Find where the given text appears and provide that cell's center as (X, Y) coordinate. 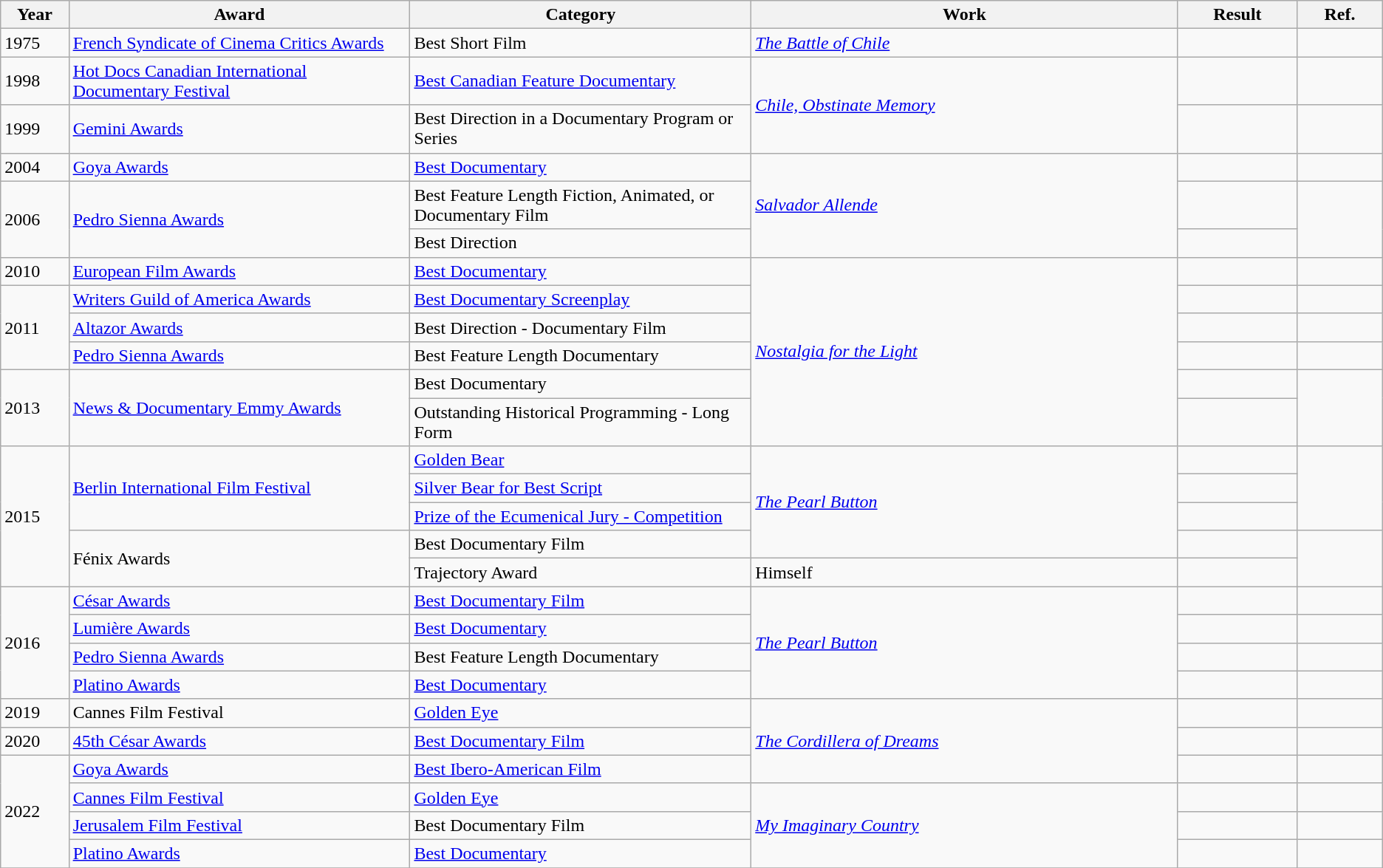
2013 (35, 408)
Prize of the Ecumenical Jury - Competition (581, 516)
2006 (35, 219)
Berlin International Film Festival (239, 488)
2010 (35, 271)
Chile, Obstinate Memory (965, 105)
European Film Awards (239, 271)
Silver Bear for Best Script (581, 488)
Nostalgia for the Light (965, 352)
Best Direction in a Documentary Program or Series (581, 129)
Gemini Awards (239, 129)
Work (965, 15)
Altazor Awards (239, 327)
2004 (35, 167)
News & Documentary Emmy Awards (239, 408)
45th César Awards (239, 741)
2019 (35, 713)
Best Canadian Feature Documentary (581, 81)
Ref. (1340, 15)
Trajectory Award (581, 573)
2020 (35, 741)
Best Documentary Screenplay (581, 299)
Best Ibero-American Film (581, 769)
Hot Docs Canadian International Documentary Festival (239, 81)
2011 (35, 327)
Award (239, 15)
Jerusalem Film Festival (239, 825)
Best Direction - Documentary Film (581, 327)
1975 (35, 43)
Year (35, 15)
Himself (965, 573)
2016 (35, 643)
Writers Guild of America Awards (239, 299)
Result (1237, 15)
The Battle of Chile (965, 43)
The Cordillera of Dreams (965, 741)
Outstanding Historical Programming - Long Form (581, 421)
Golden Bear (581, 460)
César Awards (239, 601)
Best Short Film (581, 43)
1998 (35, 81)
French Syndicate of Cinema Critics Awards (239, 43)
2022 (35, 811)
Lumière Awards (239, 629)
My Imaginary Country (965, 825)
Best Direction (581, 243)
Category (581, 15)
Best Feature Length Fiction, Animated, or Documentary Film (581, 205)
2015 (35, 516)
Salvador Allende (965, 205)
Fénix Awards (239, 558)
1999 (35, 129)
